Detect which cell encompasses the target text, then output its (X, Y) center coordinate. 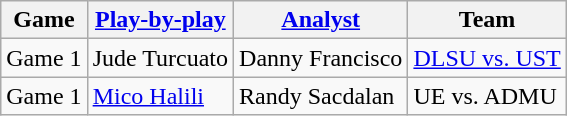
Play-by-play (160, 20)
Mico Halili (160, 96)
DLSU vs. UST (487, 58)
Analyst (321, 20)
Team (487, 20)
UE vs. ADMU (487, 96)
Randy Sacdalan (321, 96)
Jude Turcuato (160, 58)
Game (44, 20)
Danny Francisco (321, 58)
